Detect which cell encompasses the target text, then output its [x, y] center coordinate. 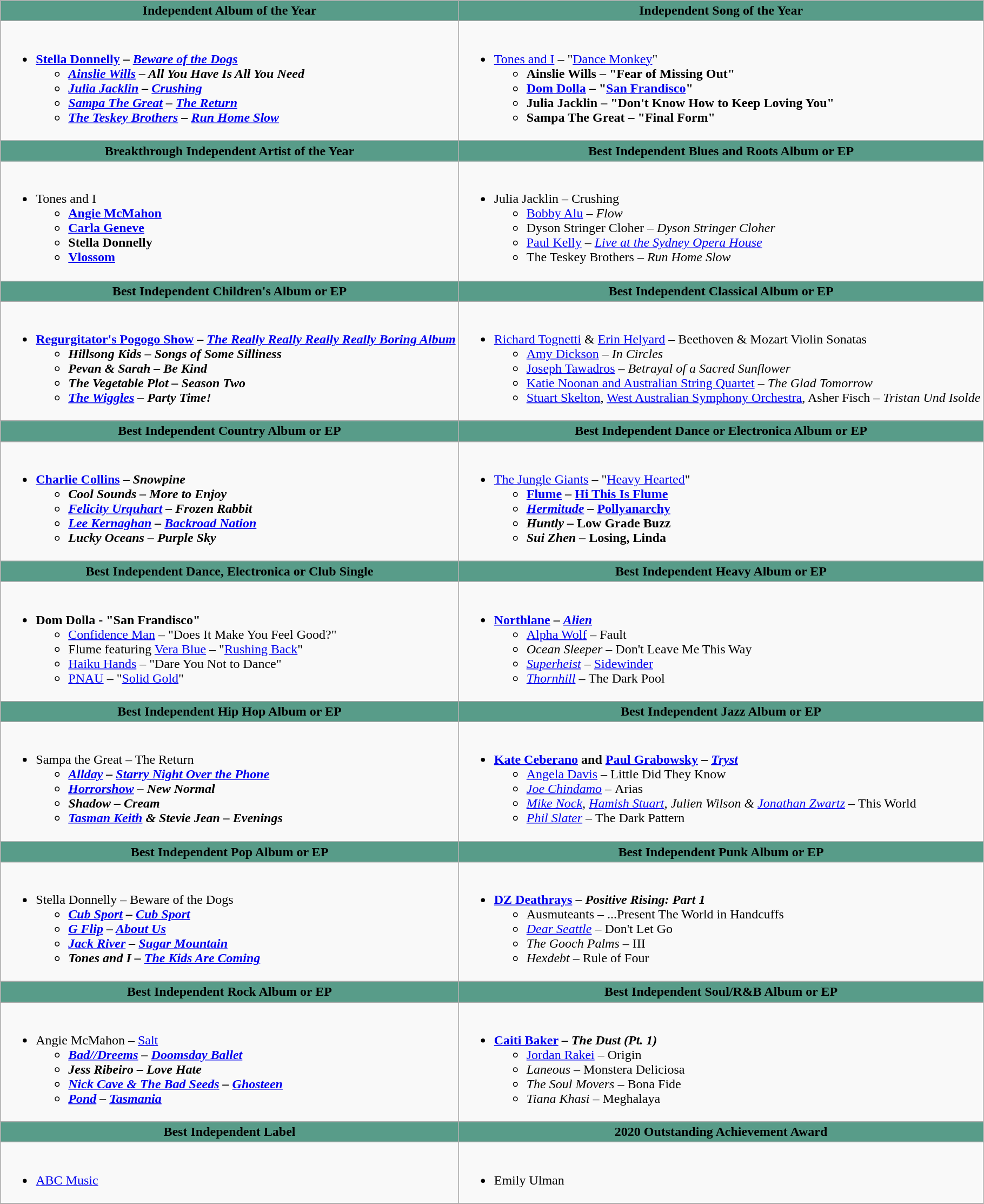
Stella Donnelly – Beware of the DogsCub Sport – Cub SportG Flip – About UsJack River – Sugar MountainTones and I – The Kids Are Coming [229, 922]
Breakthrough Independent Artist of the Year [229, 151]
2020 Outstanding Achievement Award [721, 1132]
Best Independent Rock Album or EP [229, 992]
Independent Song of the Year [721, 11]
Sampa the Great – The ReturnAllday – Starry Night Over the PhoneHorrorshow – New NormalShadow – CreamTasman Keith & Stevie Jean – Evenings [229, 781]
Angie McMahon – SaltBad//Dreems – Doomsday BalletJess Ribeiro – Love HateNick Cave & The Bad Seeds – GhosteenPond – Tasmania [229, 1062]
ABC Music [229, 1173]
The Jungle Giants – "Heavy Hearted" Flume – Hi This Is FlumeHermitude – PollyanarchyHuntly – Low Grade BuzzSui Zhen – Losing, Linda [721, 501]
Charlie Collins – SnowpineCool Sounds – More to EnjoyFelicity Urquhart – Frozen RabbitLee Kernaghan – Backroad NationLucky Oceans – Purple Sky [229, 501]
Best Independent Children's Album or EP [229, 291]
Best Independent Heavy Album or EP [721, 571]
Best Independent Dance, Electronica or Club Single [229, 571]
Best Independent Label [229, 1132]
Best Independent Jazz Album or EP [721, 711]
Emily Ulman [721, 1173]
Independent Album of the Year [229, 11]
Best Independent Pop Album or EP [229, 852]
Best Independent Dance or Electronica Album or EP [721, 431]
Best Independent Country Album or EP [229, 431]
Northlane – AlienAlpha Wolf – FaultOcean Sleeper – Don't Leave Me This WaySuperheist – SidewinderThornhill – The Dark Pool [721, 641]
Caiti Baker – The Dust (Pt. 1)Jordan Rakei – OriginLaneous – Monstera DeliciosaThe Soul Movers – Bona FideTiana Khasi – Meghalaya [721, 1062]
Best Independent Soul/R&B Album or EP [721, 992]
Best Independent Classical Album or EP [721, 291]
Best Independent Punk Album or EP [721, 852]
Best Independent Hip Hop Album or EP [229, 711]
Best Independent Blues and Roots Album or EP [721, 151]
Tones and IAngie McMahonCarla GeneveStella DonnellyVlossom [229, 221]
